Scan for the cell matching the given text and deliver its [x, y] coordinate at center. 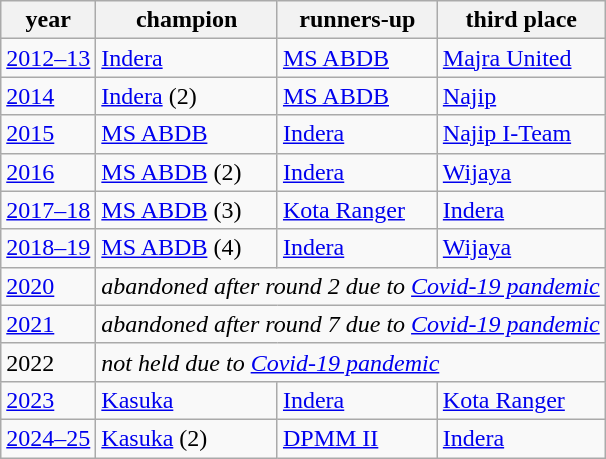
year [48, 20]
Kasuka (2) [187, 438]
MS ABDB (2) [187, 172]
Indera (2) [187, 96]
2016 [48, 172]
2014 [48, 96]
Najip I-Team [521, 134]
third place [521, 20]
2012–13 [48, 58]
2020 [48, 286]
2021 [48, 324]
Najip [521, 96]
champion [187, 20]
MS ABDB (4) [187, 248]
runners-up [357, 20]
DPMM II [357, 438]
2017–18 [48, 210]
2015 [48, 134]
MS ABDB (3) [187, 210]
Majra United [521, 58]
Kasuka [187, 400]
2024–25 [48, 438]
2022 [48, 362]
not held due to Covid-19 pandemic [350, 362]
abandoned after round 7 due to Covid-19 pandemic [350, 324]
2018–19 [48, 248]
abandoned after round 2 due to Covid-19 pandemic [350, 286]
2023 [48, 400]
